Output the [X, Y] coordinate of the center of the cell containing the given text.  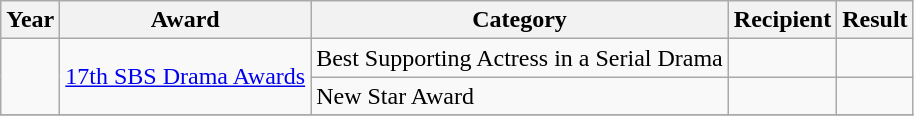
Award [186, 20]
17th SBS Drama Awards [186, 77]
Year [30, 20]
Best Supporting Actress in a Serial Drama [520, 58]
Category [520, 20]
Recipient [782, 20]
New Star Award [520, 96]
Result [875, 20]
